For the text-containing cell, return its midpoint in (x, y) coordinate format. 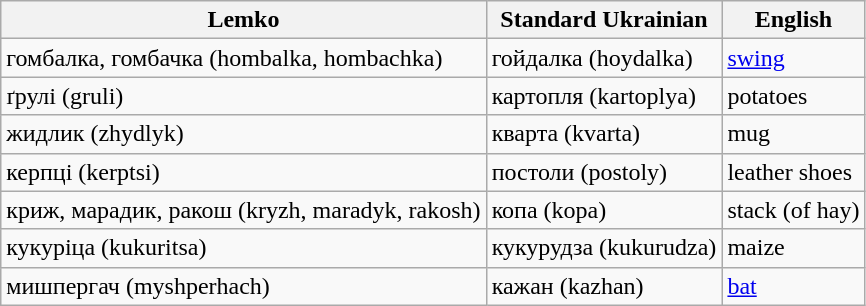
ґрулі (gruli) (244, 96)
мишпергач (myshperhach) (244, 286)
гойдалка (hoydalka) (604, 58)
криж, марадик, ракош (kryzh, maradyk, rakosh) (244, 210)
maize (794, 248)
leather shoes (794, 172)
stack (of hay) (794, 210)
гомбалка, гомбачка (hombalka, hombachka) (244, 58)
кукурудза (kukurudza) (604, 248)
bat (794, 286)
керпці (kerptsi) (244, 172)
English (794, 20)
постоли (postoly) (604, 172)
кукуріца (kukuritsa) (244, 248)
копа (kopa) (604, 210)
кварта (kvarta) (604, 134)
жидлик (zhydlyk) (244, 134)
mug (794, 134)
potatoes (794, 96)
картопля (kartoplya) (604, 96)
Lemko (244, 20)
Standard Ukrainian (604, 20)
swing (794, 58)
кажан (kazhan) (604, 286)
